Provide the (X, Y) coordinate of the cell's center where the given text is located.  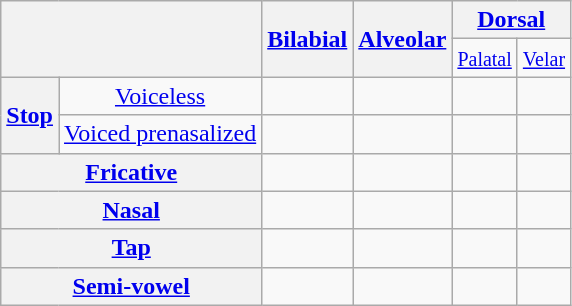
Voiced prenasalized (160, 134)
Velar (544, 58)
Dorsal (512, 20)
Semi-vowel (132, 286)
Nasal (132, 210)
Stop (30, 115)
Alveolar (402, 39)
Voiceless (160, 96)
Tap (132, 248)
Palatal (484, 58)
Bilabial (308, 39)
Fricative (132, 172)
